From the cell containing the given text, extract its center point as (x, y) coordinate. 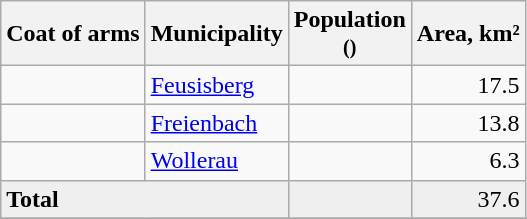
Area, km² (468, 34)
Coat of arms (73, 34)
Municipality (216, 34)
6.3 (468, 161)
Freienbach (216, 123)
Wollerau (216, 161)
Total (144, 199)
13.8 (468, 123)
Population() (350, 34)
37.6 (468, 199)
17.5 (468, 85)
Feusisberg (216, 85)
